Provide the [X, Y] coordinate of the cell's center where the given text is located.  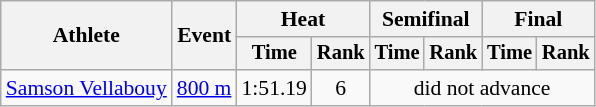
6 [341, 88]
Heat [302, 19]
800 m [204, 88]
Event [204, 36]
Samson Vellabouy [86, 88]
1:51.19 [274, 88]
Athlete [86, 36]
did not advance [482, 88]
Final [538, 19]
Semifinal [426, 19]
